Locate the cell with the specified text and output its [x, y] center coordinate. 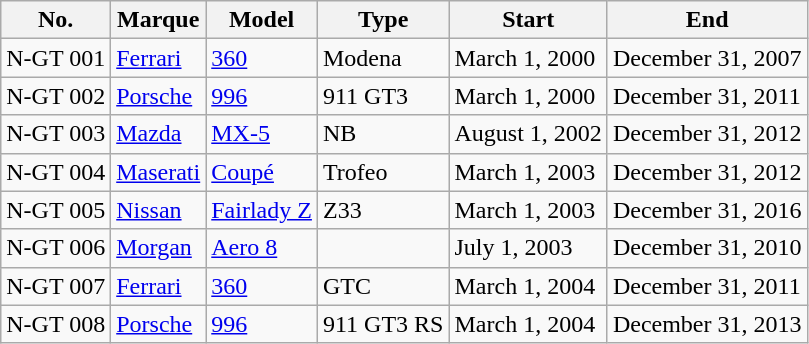
MX-5 [262, 134]
N-GT 007 [56, 286]
N-GT 008 [56, 324]
N-GT 001 [56, 58]
N-GT 004 [56, 172]
N-GT 003 [56, 134]
Type [383, 20]
NB [383, 134]
N-GT 006 [56, 248]
Aero 8 [262, 248]
Z33 [383, 210]
July 1, 2003 [528, 248]
December 31, 2007 [707, 58]
Nissan [158, 210]
Start [528, 20]
Model [262, 20]
August 1, 2002 [528, 134]
N-GT 005 [56, 210]
Modena [383, 58]
Fairlady Z [262, 210]
No. [56, 20]
Marque [158, 20]
End [707, 20]
December 31, 2013 [707, 324]
N-GT 002 [56, 96]
Morgan [158, 248]
December 31, 2010 [707, 248]
Trofeo [383, 172]
Maserati [158, 172]
Coupé [262, 172]
911 GT3 [383, 96]
GTC [383, 286]
911 GT3 RS [383, 324]
December 31, 2016 [707, 210]
Mazda [158, 134]
